Provide the (X, Y) coordinate of the cell's center where the given text is located.  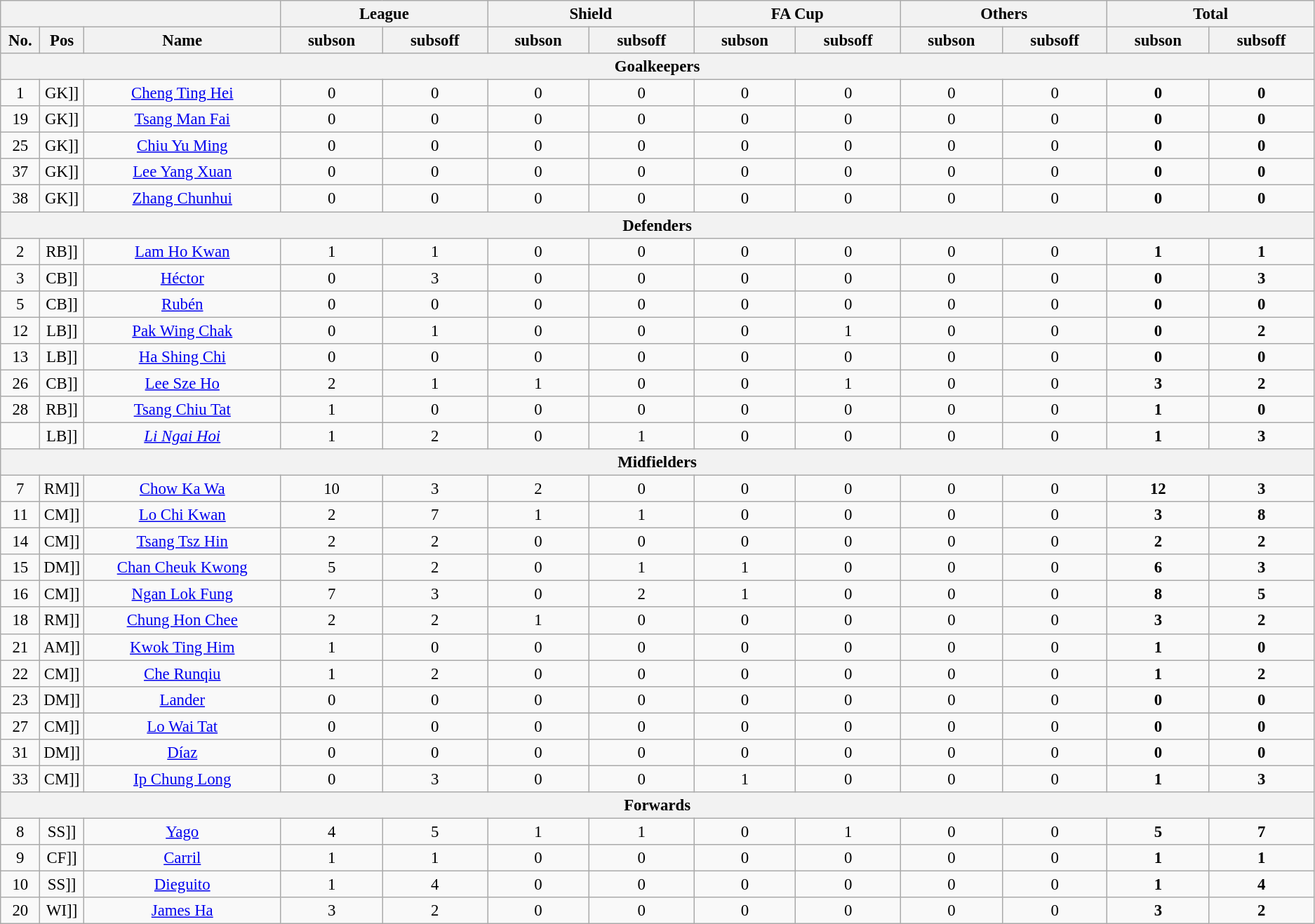
Che Runqiu (182, 674)
WI]] (62, 911)
23 (20, 699)
Pos (62, 41)
9 (20, 858)
11 (20, 515)
Lo Wai Tat (182, 726)
26 (20, 383)
18 (20, 621)
19 (20, 119)
Tsang Tsz Hin (182, 542)
Total (1211, 14)
14 (20, 542)
Carril (182, 858)
Lee Sze Ho (182, 383)
James Ha (182, 911)
Goalkeepers (657, 67)
League (384, 14)
Li Ngai Hoi (182, 436)
Dieguito (182, 885)
Chow Ka Wa (182, 489)
15 (20, 568)
28 (20, 410)
Forwards (657, 805)
Midfielders (657, 462)
Tsang Chiu Tat (182, 410)
Rubén (182, 304)
13 (20, 357)
25 (20, 146)
CF]] (62, 858)
Lo Chi Kwan (182, 515)
21 (20, 647)
Chiu Yu Ming (182, 146)
37 (20, 172)
Chung Hon Chee (182, 621)
33 (20, 779)
AM]] (62, 647)
Name (182, 41)
Ngan Lok Fung (182, 594)
Ip Chung Long (182, 779)
Lam Ho Kwan (182, 251)
22 (20, 674)
Tsang Man Fai (182, 119)
27 (20, 726)
FA Cup (797, 14)
Shield (591, 14)
Lee Yang Xuan (182, 172)
6 (1158, 568)
No. (20, 41)
Defenders (657, 225)
Lander (182, 699)
Ha Shing Chi (182, 357)
16 (20, 594)
Others (1003, 14)
38 (20, 199)
Zhang Chunhui (182, 199)
Kwok Ting Him (182, 647)
Cheng Ting Hei (182, 93)
Chan Cheuk Kwong (182, 568)
Yago (182, 831)
31 (20, 753)
20 (20, 911)
Pak Wing Chak (182, 330)
Héctor (182, 278)
Díaz (182, 753)
